Detect which cell encompasses the target text, then output its (x, y) center coordinate. 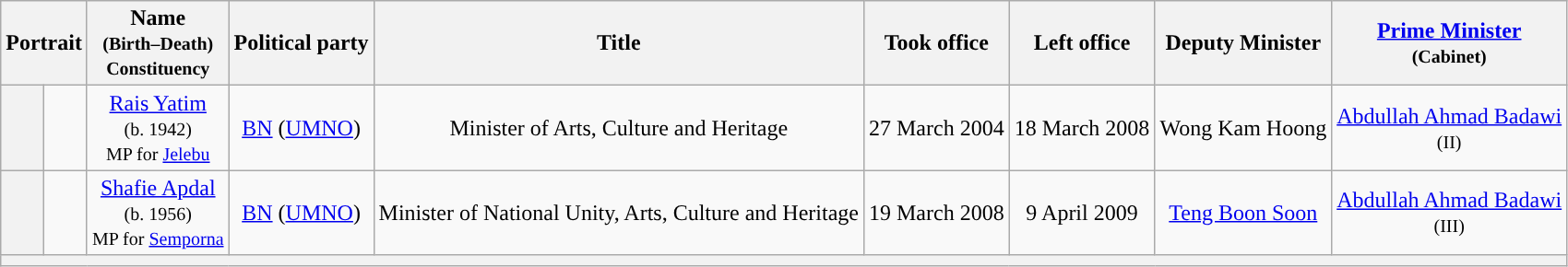
Left office (1082, 43)
Took office (936, 43)
19 March 2008 (936, 213)
Title (618, 43)
Political party (301, 43)
Minister of National Unity, Arts, Culture and Heritage (618, 213)
Abdullah Ahmad Badawi(III) (1450, 213)
Minister of Arts, Culture and Heritage (618, 128)
Deputy Minister (1243, 43)
Portrait (44, 43)
Abdullah Ahmad Badawi(II) (1450, 128)
Wong Kam Hoong (1243, 128)
27 March 2004 (936, 128)
Shafie Apdal(b. 1956)MP for Semporna (158, 213)
Rais Yatim(b. 1942)MP for Jelebu (158, 128)
Name(Birth–Death)Constituency (158, 43)
9 April 2009 (1082, 213)
Teng Boon Soon (1243, 213)
18 March 2008 (1082, 128)
Prime Minister(Cabinet) (1450, 43)
